Return the [x, y] coordinate for the center point of the cell that contains the specified text.  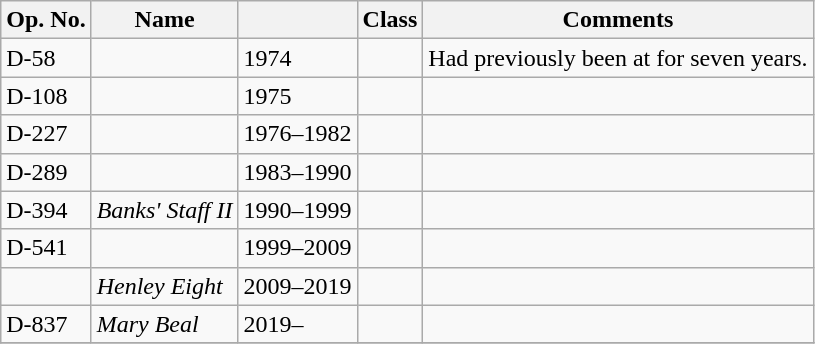
D-58 [46, 58]
Banks' Staff II [164, 210]
1983–1990 [298, 172]
Op. No. [46, 20]
Class [390, 20]
Henley Eight [164, 286]
D-108 [46, 96]
2009–2019 [298, 286]
1976–1982 [298, 134]
D-394 [46, 210]
1999–2009 [298, 248]
1990–1999 [298, 210]
D-837 [46, 324]
1974 [298, 58]
D-289 [46, 172]
Comments [618, 20]
1975 [298, 96]
D-541 [46, 248]
Name [164, 20]
Mary Beal [164, 324]
Had previously been at for seven years. [618, 58]
2019– [298, 324]
D-227 [46, 134]
